Identify which cell holds the provided text, then report its (X, Y) central coordinate. 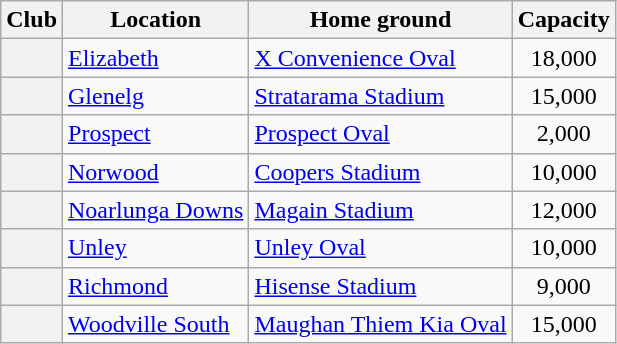
Unley Oval (380, 248)
Magain Stadium (380, 210)
Norwood (156, 172)
9,000 (564, 286)
Prospect Oval (380, 134)
Hisense Stadium (380, 286)
Richmond (156, 286)
Coopers Stadium (380, 172)
Prospect (156, 134)
Location (156, 20)
18,000 (564, 58)
Maughan Thiem Kia Oval (380, 324)
X Convenience Oval (380, 58)
Noarlunga Downs (156, 210)
Club (32, 20)
Capacity (564, 20)
Home ground (380, 20)
Glenelg (156, 96)
Woodville South (156, 324)
2,000 (564, 134)
Unley (156, 248)
Stratarama Stadium (380, 96)
12,000 (564, 210)
Elizabeth (156, 58)
